Scan for the cell matching the given text and deliver its [X, Y] coordinate at center. 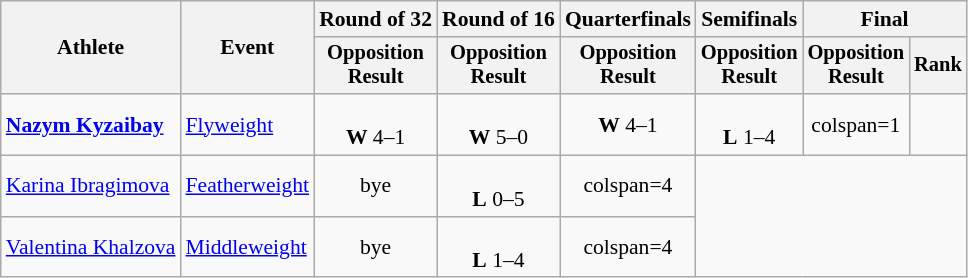
Karina Ibragimova [91, 186]
Athlete [91, 48]
Valentina Khalzova [91, 248]
Middleweight [248, 248]
colspan=1 [856, 124]
Quarterfinals [628, 19]
Semifinals [750, 19]
Featherweight [248, 186]
Round of 16 [498, 19]
Final [885, 19]
Rank [938, 66]
W 5–0 [498, 124]
Round of 32 [376, 19]
Event [248, 48]
L 0–5 [498, 186]
Nazym Kyzaibay [91, 124]
Flyweight [248, 124]
